Return the (X, Y) coordinate for the center point of the cell that contains the specified text.  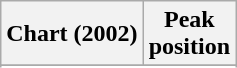
Chart (2002) (72, 34)
Peakposition (189, 34)
